From the cell containing the given text, extract its center point as [X, Y] coordinate. 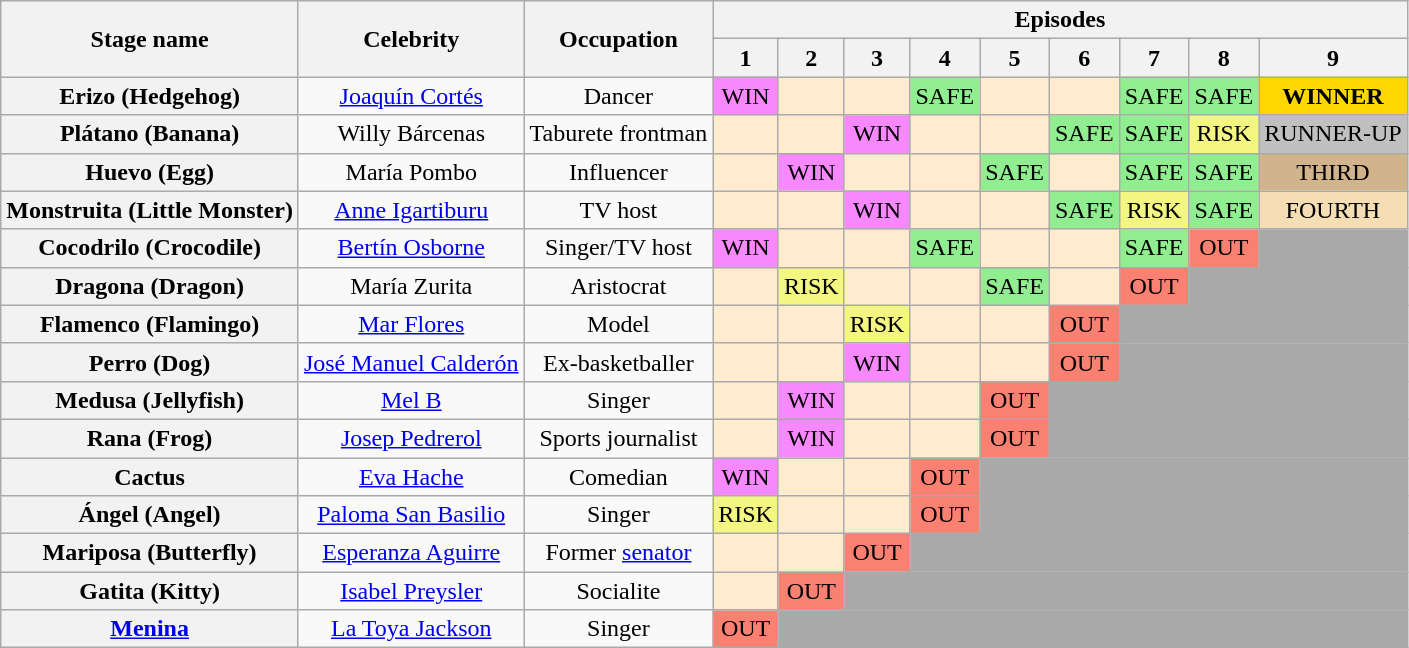
Cocodrilo (Crocodile) [150, 248]
9 [1333, 58]
Eva Hache [411, 477]
Joaquín Cortés [411, 96]
Aristocrat [618, 286]
Medusa (Jellyfish) [150, 400]
Model [618, 324]
Esperanza Aguirre [411, 553]
La Toya Jackson [411, 629]
Stage name [150, 39]
Huevo (Egg) [150, 172]
Josep Pedrerol [411, 438]
FOURTH [1333, 210]
Occupation [618, 39]
Sports journalist [618, 438]
María Zurita [411, 286]
Episodes [1060, 20]
Singer/TV host [618, 248]
Willy Bárcenas [411, 134]
Anne Igartiburu [411, 210]
Mariposa (Butterfly) [150, 553]
RUNNER-UP [1333, 134]
6 [1084, 58]
Former senator [618, 553]
Plátano (Banana) [150, 134]
WINNER [1333, 96]
3 [877, 58]
Dancer [618, 96]
Bertín Osborne [411, 248]
Erizo (Hedgehog) [150, 96]
Mel B [411, 400]
Rana (Frog) [150, 438]
8 [1224, 58]
José Manuel Calderón [411, 362]
Cactus [150, 477]
Isabel Preysler [411, 591]
Comedian [618, 477]
7 [1154, 58]
Ex-basketballer [618, 362]
1 [746, 58]
Gatita (Kitty) [150, 591]
5 [1015, 58]
TV host [618, 210]
4 [945, 58]
Menina [150, 629]
Paloma San Basilio [411, 515]
THIRD [1333, 172]
María Pombo [411, 172]
Perro (Dog) [150, 362]
Dragona (Dragon) [150, 286]
Ángel (Angel) [150, 515]
Mar Flores [411, 324]
Flamenco (Flamingo) [150, 324]
Influencer [618, 172]
Monstruita (Little Monster) [150, 210]
Taburete frontman [618, 134]
2 [811, 58]
Celebrity [411, 39]
Socialite [618, 591]
